Scan for the cell matching the given text and deliver its [X, Y] coordinate at center. 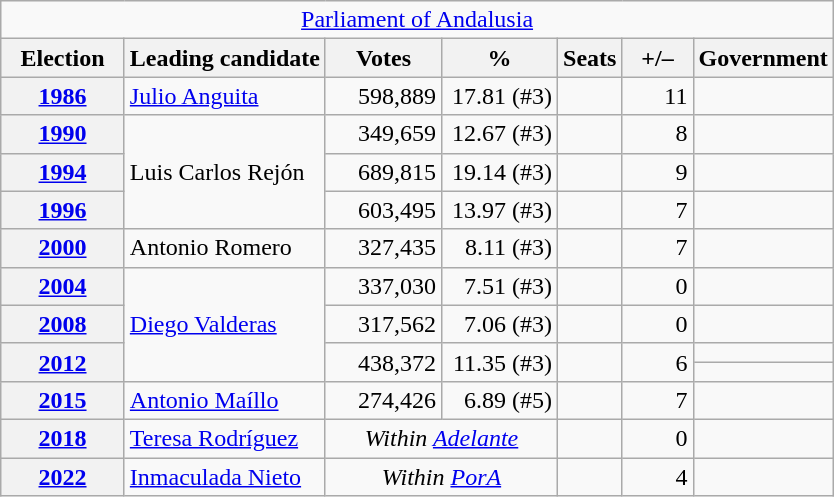
2000 [63, 248]
598,889 [383, 96]
7.51 (#3) [499, 286]
Parliament of Andalusia [418, 20]
689,815 [383, 172]
337,030 [383, 286]
11 [658, 96]
8 [658, 134]
2008 [63, 324]
Within Adelante [441, 438]
349,659 [383, 134]
Antonio Maíllo [224, 400]
12.67 (#3) [499, 134]
2018 [63, 438]
4 [658, 477]
+/– [658, 58]
Election [63, 58]
Antonio Romero [224, 248]
% [499, 58]
2022 [63, 477]
6.89 (#5) [499, 400]
317,562 [383, 324]
Seats [590, 58]
Votes [383, 58]
327,435 [383, 248]
8.11 (#3) [499, 248]
17.81 (#3) [499, 96]
603,495 [383, 210]
6 [658, 362]
1986 [63, 96]
Inmaculada Nieto [224, 477]
Julio Anguita [224, 96]
Leading candidate [224, 58]
Government [763, 58]
Diego Valderas [224, 324]
9 [658, 172]
438,372 [383, 362]
Luis Carlos Rejón [224, 172]
13.97 (#3) [499, 210]
1996 [63, 210]
19.14 (#3) [499, 172]
Within PorA [441, 477]
7.06 (#3) [499, 324]
Teresa Rodríguez [224, 438]
11.35 (#3) [499, 362]
1994 [63, 172]
2012 [63, 362]
2015 [63, 400]
2004 [63, 286]
1990 [63, 134]
274,426 [383, 400]
